Output the [X, Y] coordinate of the center of the cell containing the given text.  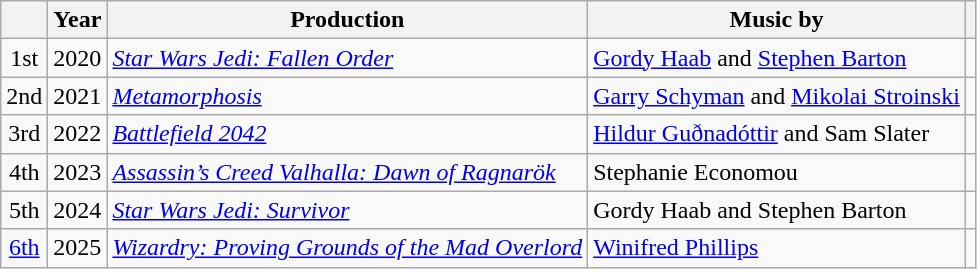
Wizardry: Proving Grounds of the Mad Overlord [348, 248]
5th [24, 210]
Battlefield 2042 [348, 134]
Star Wars Jedi: Fallen Order [348, 58]
Hildur Guðnadóttir and Sam Slater [777, 134]
Metamorphosis [348, 96]
Winifred Phillips [777, 248]
Stephanie Economou [777, 172]
Music by [777, 20]
6th [24, 248]
Garry Schyman and Mikolai Stroinski [777, 96]
4th [24, 172]
Production [348, 20]
2025 [78, 248]
1st [24, 58]
Star Wars Jedi: Survivor [348, 210]
2020 [78, 58]
3rd [24, 134]
2024 [78, 210]
Assassin’s Creed Valhalla: Dawn of Ragnarök [348, 172]
2nd [24, 96]
2021 [78, 96]
2022 [78, 134]
2023 [78, 172]
Year [78, 20]
